Output the (X, Y) coordinate of the center of the cell containing the given text.  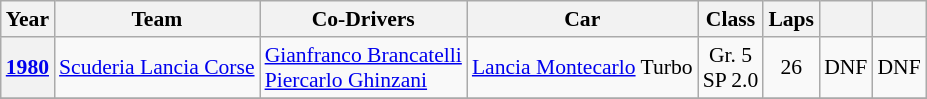
Gianfranco Brancatelli Piercarlo Ghinzani (364, 68)
26 (791, 68)
Team (157, 19)
Laps (791, 19)
Lancia Montecarlo Turbo (582, 68)
Car (582, 19)
Year (28, 19)
Scuderia Lancia Corse (157, 68)
1980 (28, 68)
Class (731, 19)
Co-Drivers (364, 19)
Gr. 5SP 2.0 (731, 68)
